Pinpoint the cell where the given text exists, returning its (X, Y) midpoint coordinate. 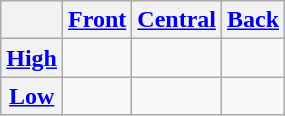
Front (98, 20)
Central (177, 20)
Back (254, 20)
High (32, 58)
Low (32, 96)
